Find where the given text appears and provide that cell's center as (x, y) coordinate. 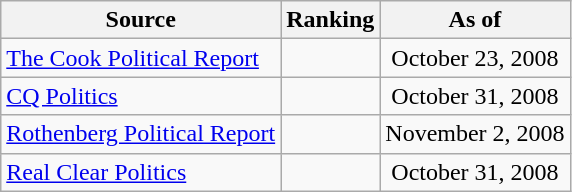
Rothenberg Political Report (141, 134)
Source (141, 20)
As of (475, 20)
The Cook Political Report (141, 58)
CQ Politics (141, 96)
Real Clear Politics (141, 172)
October 23, 2008 (475, 58)
November 2, 2008 (475, 134)
Ranking (330, 20)
